Pinpoint the cell where the given text exists, returning its (x, y) midpoint coordinate. 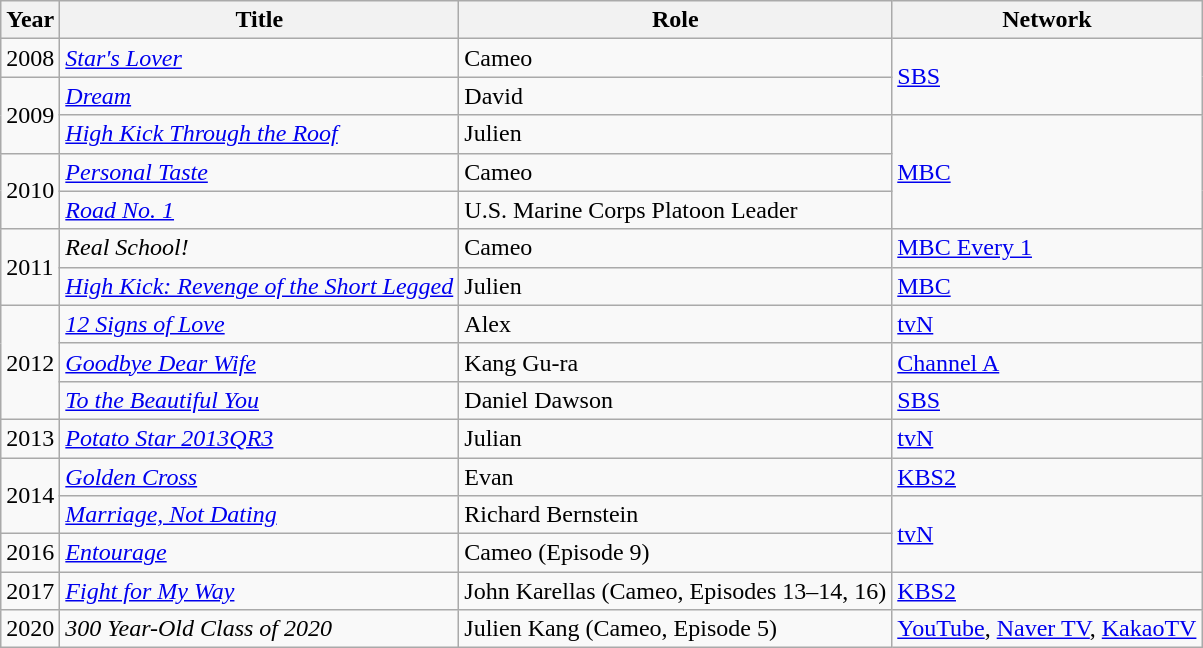
Richard Bernstein (676, 515)
Evan (676, 477)
John Karellas (Cameo, Episodes 13–14, 16) (676, 591)
Year (30, 20)
2012 (30, 362)
Julien Kang (Cameo, Episode 5) (676, 629)
U.S. Marine Corps Platoon Leader (676, 210)
Golden Cross (260, 477)
2017 (30, 591)
Cameo (Episode 9) (676, 553)
Road No. 1 (260, 210)
Marriage, Not Dating (260, 515)
300 Year-Old Class of 2020 (260, 629)
Alex (676, 324)
High Kick Through the Roof (260, 134)
2014 (30, 496)
Kang Gu-ra (676, 362)
Title (260, 20)
To the Beautiful You (260, 400)
2020 (30, 629)
Potato Star 2013QR3 (260, 438)
Fight for My Way (260, 591)
High Kick: Revenge of the Short Legged (260, 286)
YouTube, Naver TV, KakaoTV (1047, 629)
2009 (30, 115)
2010 (30, 191)
Daniel Dawson (676, 400)
Goodbye Dear Wife (260, 362)
Personal Taste (260, 172)
2008 (30, 58)
2013 (30, 438)
Real School! (260, 248)
David (676, 96)
2016 (30, 553)
Julian (676, 438)
Channel A (1047, 362)
Star's Lover (260, 58)
12 Signs of Love (260, 324)
Role (676, 20)
Dream (260, 96)
2011 (30, 267)
Entourage (260, 553)
Network (1047, 20)
MBC Every 1 (1047, 248)
